Identify which cell holds the provided text, then report its (X, Y) central coordinate. 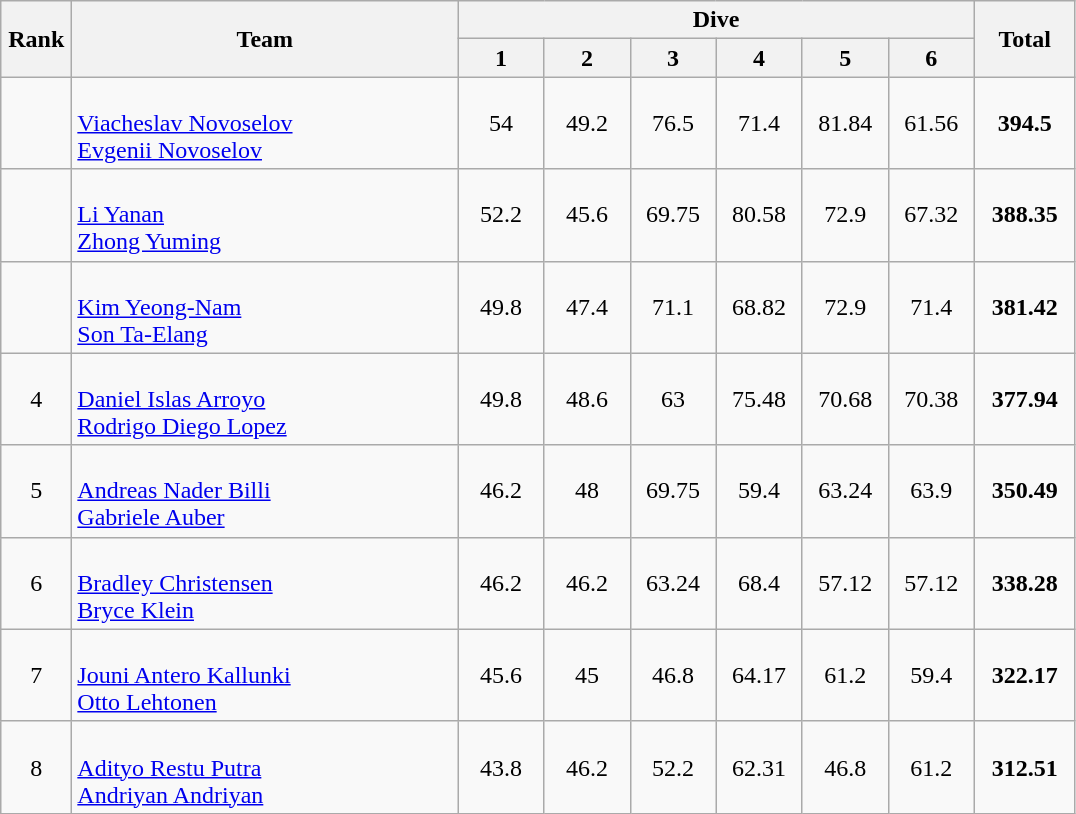
1 (501, 58)
Viacheslav Novoselov Evgenii Novoselov (265, 123)
75.48 (759, 399)
Jouni Antero Kallunki Otto Lehtonen (265, 675)
Team (265, 39)
Bradley ChristensenBryce Klein (265, 583)
381.42 (1024, 307)
68.4 (759, 583)
Daniel Islas ArroyoRodrigo Diego Lopez (265, 399)
394.5 (1024, 123)
67.32 (931, 215)
63 (673, 399)
61.56 (931, 123)
47.4 (587, 307)
45 (587, 675)
Adityo Restu PutraAndriyan Andriyan (265, 767)
3 (673, 58)
322.17 (1024, 675)
Rank (36, 39)
80.58 (759, 215)
70.68 (845, 399)
68.82 (759, 307)
350.49 (1024, 491)
48.6 (587, 399)
54 (501, 123)
70.38 (931, 399)
312.51 (1024, 767)
81.84 (845, 123)
7 (36, 675)
48 (587, 491)
Total (1024, 39)
62.31 (759, 767)
2 (587, 58)
388.35 (1024, 215)
Andreas Nader BilliGabriele Auber (265, 491)
64.17 (759, 675)
338.28 (1024, 583)
377.94 (1024, 399)
49.2 (587, 123)
71.1 (673, 307)
Dive (716, 20)
8 (36, 767)
43.8 (501, 767)
76.5 (673, 123)
Kim Yeong-NamSon Ta-Elang (265, 307)
63.9 (931, 491)
Li YananZhong Yuming (265, 215)
